Pinpoint the cell where the given text exists, returning its [x, y] midpoint coordinate. 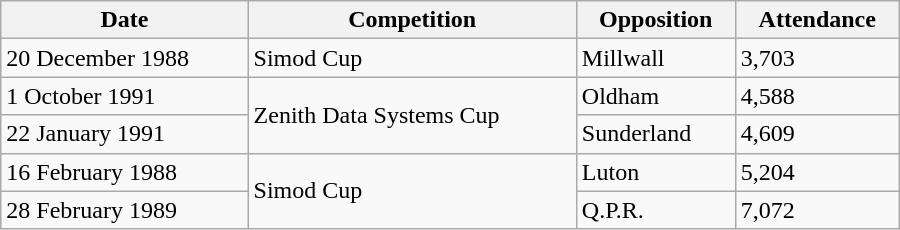
28 February 1989 [124, 210]
Zenith Data Systems Cup [412, 115]
7,072 [817, 210]
4,588 [817, 96]
5,204 [817, 172]
1 October 1991 [124, 96]
Millwall [656, 58]
Attendance [817, 20]
Oldham [656, 96]
Q.P.R. [656, 210]
Opposition [656, 20]
4,609 [817, 134]
Date [124, 20]
3,703 [817, 58]
Sunderland [656, 134]
16 February 1988 [124, 172]
Luton [656, 172]
22 January 1991 [124, 134]
Competition [412, 20]
20 December 1988 [124, 58]
